From the cell containing the given text, extract its center point as [X, Y] coordinate. 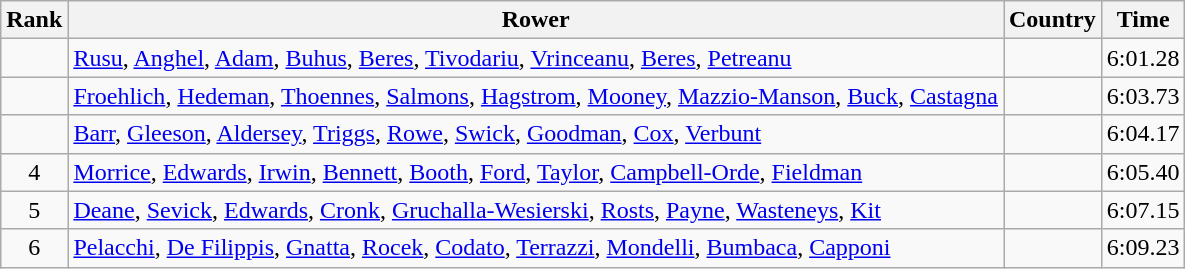
Rank [34, 20]
6:07.15 [1143, 210]
5 [34, 210]
6 [34, 248]
6:03.73 [1143, 96]
Country [1053, 20]
Froehlich, Hedeman, Thoennes, Salmons, Hagstrom, Mooney, Mazzio-Manson, Buck, Castagna [536, 96]
Barr, Gleeson, Aldersey, Triggs, Rowe, Swick, Goodman, Cox, Verbunt [536, 134]
Deane, Sevick, Edwards, Cronk, Gruchalla-Wesierski, Rosts, Payne, Wasteneys, Kit [536, 210]
Time [1143, 20]
6:04.17 [1143, 134]
6:09.23 [1143, 248]
Rower [536, 20]
6:01.28 [1143, 58]
Rusu, Anghel, Adam, Buhus, Beres, Tivodariu, Vrinceanu, Beres, Petreanu [536, 58]
4 [34, 172]
Pelacchi, De Filippis, Gnatta, Rocek, Codato, Terrazzi, Mondelli, Bumbaca, Capponi [536, 248]
Morrice, Edwards, Irwin, Bennett, Booth, Ford, Taylor, Campbell-Orde, Fieldman [536, 172]
6:05.40 [1143, 172]
